Detect which cell encompasses the target text, then output its [x, y] center coordinate. 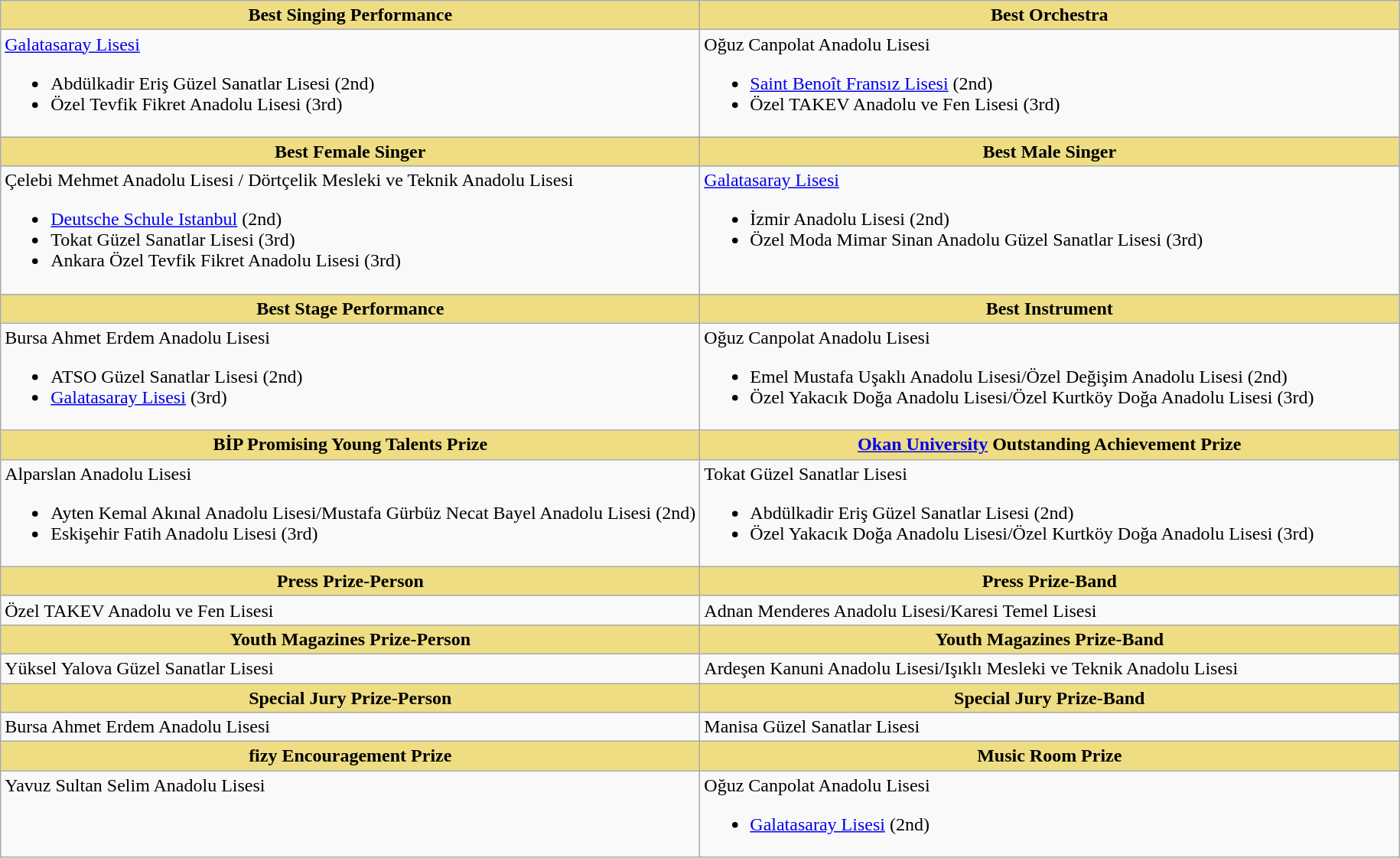
Ardeşen Kanuni Anadolu Lisesi/Işıklı Mesleki ve Teknik Anadolu Lisesi [1050, 668]
Music Room Prize [1050, 756]
Galatasaray Lisesiİzmir Anadolu Lisesi (2nd)Özel Moda Mimar Sinan Anadolu Güzel Sanatlar Lisesi (3rd) [1050, 230]
BİP Promising Young Talents Prize [350, 445]
Tokat Güzel Sanatlar LisesiAbdülkadir Eriş Güzel Sanatlar Lisesi (2nd)Özel Yakacık Doğa Anadolu Lisesi/Özel Kurtköy Doğa Anadolu Lisesi (3rd) [1050, 513]
Adnan Menderes Anadolu Lisesi/Karesi Temel Lisesi [1050, 610]
Bursa Ahmet Erdem Anadolu Lisesi [350, 727]
Special Jury Prize-Band [1050, 697]
Yavuz Sultan Selim Anadolu Lisesi [350, 814]
Best Orchestra [1050, 15]
Best Female Singer [350, 152]
Özel TAKEV Anadolu ve Fen Lisesi [350, 610]
Best Singing Performance [350, 15]
Bursa Ahmet Erdem Anadolu LisesiATSO Güzel Sanatlar Lisesi (2nd)Galatasaray Lisesi (3rd) [350, 377]
Youth Magazines Prize-Person [350, 639]
Youth Magazines Prize-Band [1050, 639]
Press Prize-Band [1050, 581]
fizy Encouragement Prize [350, 756]
Alparslan Anadolu LisesiAyten Kemal Akınal Anadolu Lisesi/Mustafa Gürbüz Necat Bayel Anadolu Lisesi (2nd)Eskişehir Fatih Anadolu Lisesi (3rd) [350, 513]
Special Jury Prize-Person [350, 697]
Manisa Güzel Sanatlar Lisesi [1050, 727]
Press Prize-Person [350, 581]
Yüksel Yalova Güzel Sanatlar Lisesi [350, 668]
Oğuz Canpolat Anadolu LisesiGalatasaray Lisesi (2nd) [1050, 814]
Oğuz Canpolat Anadolu LisesiSaint Benoît Fransız Lisesi (2nd)Özel TAKEV Anadolu ve Fen Lisesi (3rd) [1050, 83]
Okan University Outstanding Achievement Prize [1050, 445]
Best Male Singer [1050, 152]
Best Stage Performance [350, 308]
Best Instrument [1050, 308]
Galatasaray LisesiAbdülkadir Eriş Güzel Sanatlar Lisesi (2nd)Özel Tevfik Fikret Anadolu Lisesi (3rd) [350, 83]
